Search for the cell housing the specified text and yield its [X, Y] center coordinate. 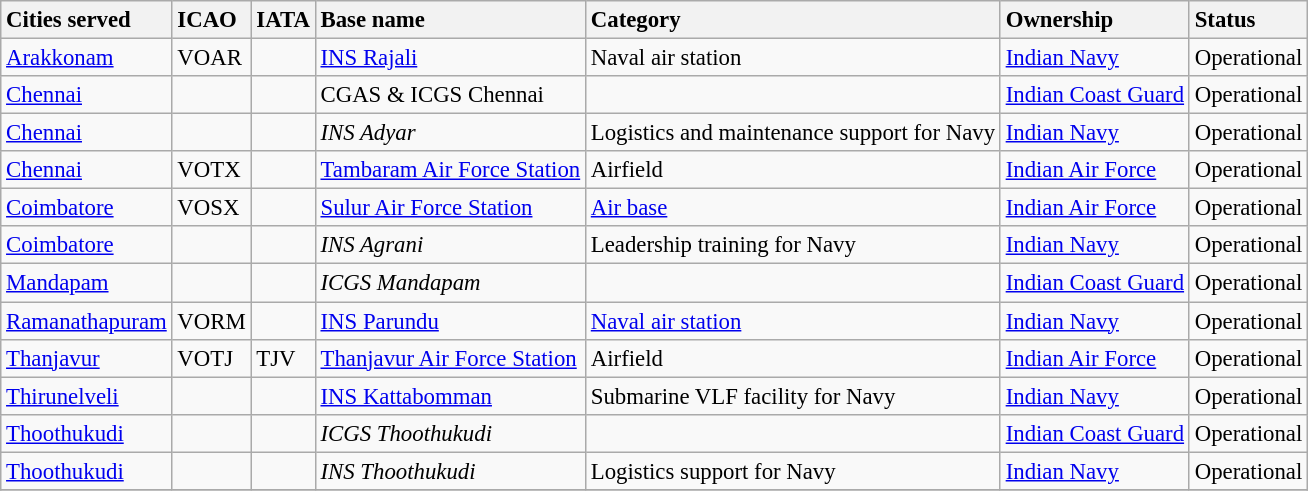
Ownership [1094, 20]
VOAR [212, 58]
CGAS & ICGS Chennai [450, 95]
Cities served [86, 20]
VOSX [212, 208]
Thirunelveli [86, 396]
Ramanathapuram [86, 321]
Air base [792, 208]
Category [792, 20]
IATA [283, 20]
ICAO [212, 20]
ICGS Mandapam [450, 283]
Thanjavur [86, 358]
INS Rajali [450, 58]
Tambaram Air Force Station [450, 170]
Arakkonam [86, 58]
Submarine VLF facility for Navy [792, 396]
VORM [212, 321]
INS Adyar [450, 133]
Mandapam [86, 283]
Thanjavur Air Force Station [450, 358]
VOTX [212, 170]
Logistics support for Navy [792, 471]
Leadership training for Navy [792, 245]
VOTJ [212, 358]
ICGS Thoothukudi [450, 433]
TJV [283, 358]
INS Thoothukudi [450, 471]
Sulur Air Force Station [450, 208]
INS Agrani [450, 245]
INS Parundu [450, 321]
Status [1248, 20]
Base name [450, 20]
Logistics and maintenance support for Navy [792, 133]
INS Kattabomman [450, 396]
